Determine the [x, y] coordinate at the center of the cell enclosing the given text.  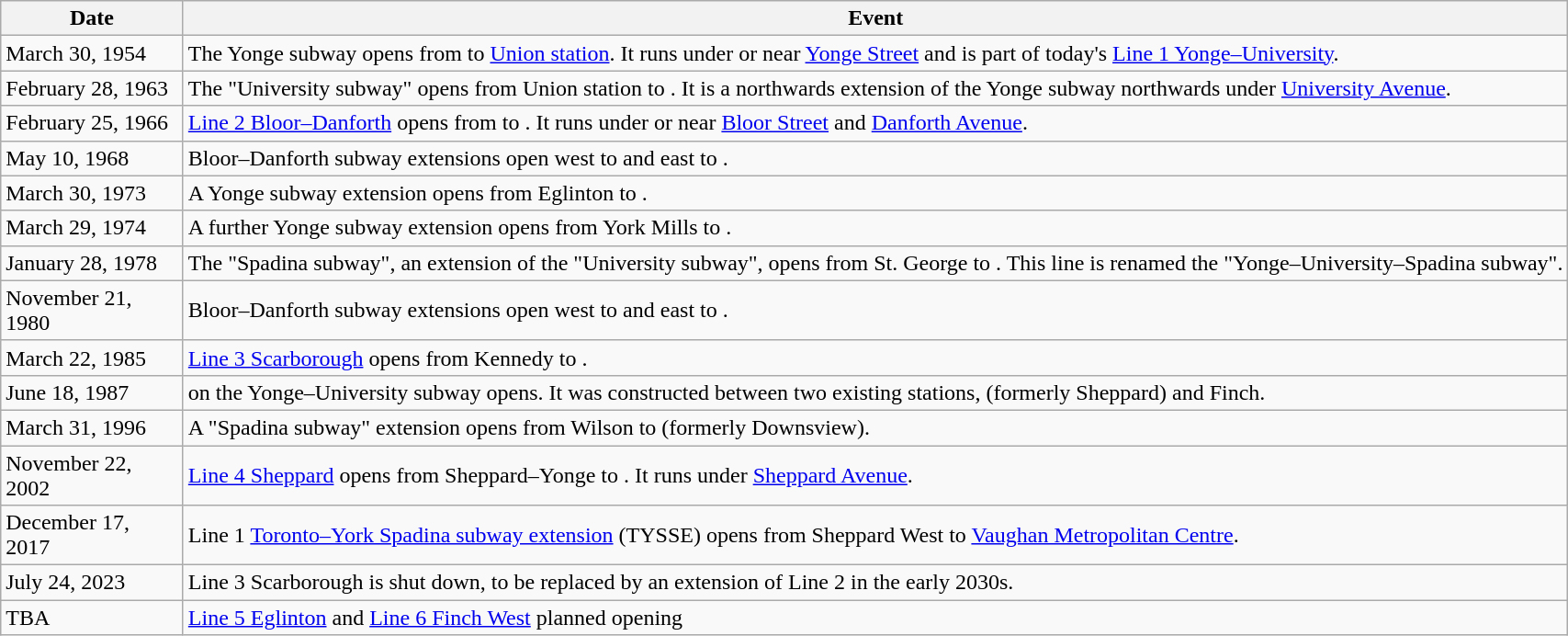
TBA [92, 618]
Line 5 Eglinton and Line 6 Finch West planned opening [875, 618]
A further Yonge subway extension opens from York Mills to . [875, 228]
Line 3 Scarborough is shut down, to be replaced by an extension of Line 2 in the early 2030s. [875, 583]
Line 1 Toronto–York Spadina subway extension (TYSSE) opens from Sheppard West to Vaughan Metropolitan Centre. [875, 535]
November 22, 2002 [92, 474]
A "Spadina subway" extension opens from Wilson to (formerly Downsview). [875, 427]
June 18, 1987 [92, 392]
A Yonge subway extension opens from Eglinton to . [875, 193]
The Yonge subway opens from to Union station. It runs under or near Yonge Street and is part of today's Line 1 Yonge–University. [875, 53]
on the Yonge–University subway opens. It was constructed between two existing stations, (formerly Sheppard) and Finch. [875, 392]
July 24, 2023 [92, 583]
May 10, 1968 [92, 158]
The "Spadina subway", an extension of the "University subway", opens from St. George to . This line is renamed the "Yonge–University–Spadina subway". [875, 263]
January 28, 1978 [92, 263]
Line 3 Scarborough opens from Kennedy to . [875, 358]
March 29, 1974 [92, 228]
Event [875, 18]
February 28, 1963 [92, 88]
November 21, 1980 [92, 311]
December 17, 2017 [92, 535]
Line 4 Sheppard opens from Sheppard–Yonge to . It runs under Sheppard Avenue. [875, 474]
March 30, 1973 [92, 193]
March 22, 1985 [92, 358]
February 25, 1966 [92, 123]
March 30, 1954 [92, 53]
Date [92, 18]
March 31, 1996 [92, 427]
The "University subway" opens from Union station to . It is a northwards extension of the Yonge subway northwards under University Avenue. [875, 88]
Line 2 Bloor–Danforth opens from to . It runs under or near Bloor Street and Danforth Avenue. [875, 123]
